Detect which cell encompasses the target text, then output its [x, y] center coordinate. 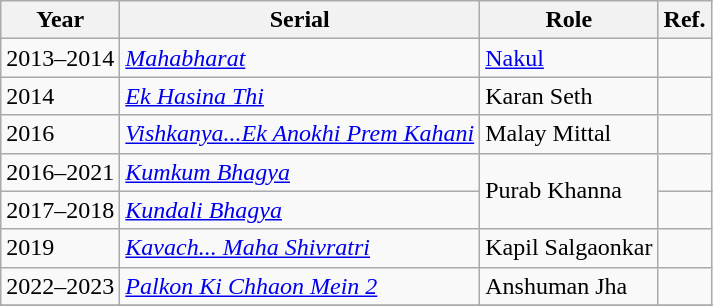
2016–2021 [60, 172]
Anshuman Jha [569, 286]
Ref. [684, 20]
Kapil Salgaonkar [569, 248]
Mahabharat [300, 58]
Purab Khanna [569, 191]
Malay Mittal [569, 134]
Year [60, 20]
Ek Hasina Thi [300, 96]
2017–2018 [60, 210]
Role [569, 20]
Kumkum Bhagya [300, 172]
Kundali Bhagya [300, 210]
Vishkanya...Ek Anokhi Prem Kahani [300, 134]
Kavach... Maha Shivratri [300, 248]
Serial [300, 20]
2019 [60, 248]
Nakul [569, 58]
Palkon Ki Chhaon Mein 2 [300, 286]
Karan Seth [569, 96]
2013–2014 [60, 58]
2014 [60, 96]
2016 [60, 134]
2022–2023 [60, 286]
